From the cell containing the given text, extract its center point as (x, y) coordinate. 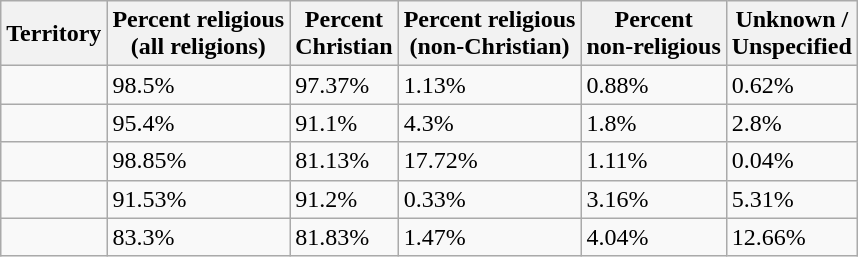
83.3% (198, 237)
17.72% (490, 161)
4.04% (654, 237)
2.8% (792, 123)
Unknown / Unspecified (792, 34)
4.3% (490, 123)
1.47% (490, 237)
Percent religious(non-Christian) (490, 34)
Percentnon-religious (654, 34)
81.13% (344, 161)
98.5% (198, 85)
3.16% (654, 199)
91.2% (344, 199)
0.62% (792, 85)
0.88% (654, 85)
1.8% (654, 123)
0.04% (792, 161)
Percent religious(all religions) (198, 34)
91.1% (344, 123)
91.53% (198, 199)
95.4% (198, 123)
Territory (54, 34)
1.13% (490, 85)
Percent Christian (344, 34)
0.33% (490, 199)
5.31% (792, 199)
1.11% (654, 161)
81.83% (344, 237)
97.37% (344, 85)
98.85% (198, 161)
12.66% (792, 237)
